Capture the cell that displays the provided text and extract its [X, Y] central coordinate. 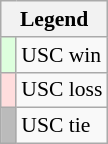
USC loss [62, 90]
USC win [62, 55]
USC tie [62, 126]
Legend [54, 19]
